Return [x, y] of the center of cell containing provided text 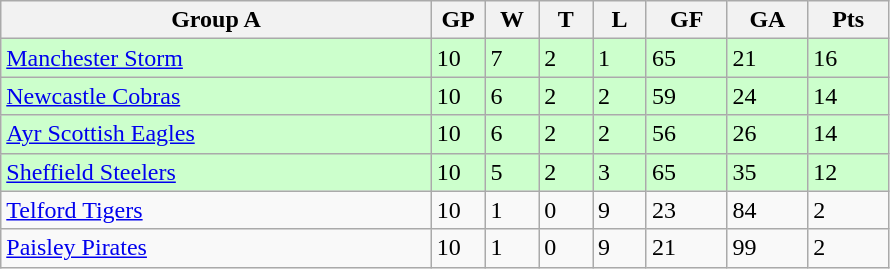
26 [768, 134]
GP [458, 20]
GA [768, 20]
24 [768, 96]
23 [686, 210]
3 [620, 172]
Paisley Pirates [216, 248]
T [566, 20]
Sheffield Steelers [216, 172]
56 [686, 134]
W [512, 20]
Pts [848, 20]
Telford Tigers [216, 210]
12 [848, 172]
Group A [216, 20]
99 [768, 248]
L [620, 20]
84 [768, 210]
35 [768, 172]
Ayr Scottish Eagles [216, 134]
Newcastle Cobras [216, 96]
59 [686, 96]
GF [686, 20]
7 [512, 58]
5 [512, 172]
16 [848, 58]
Manchester Storm [216, 58]
